Pinpoint the cell where the given text exists, returning its (x, y) midpoint coordinate. 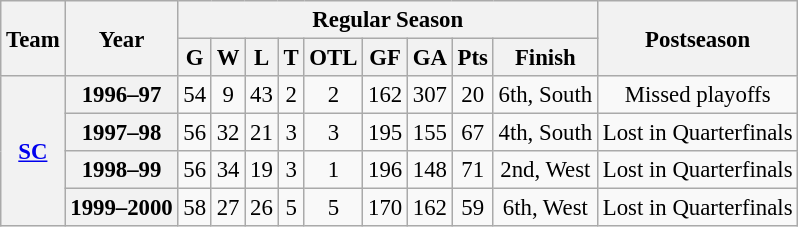
L (262, 58)
4th, South (545, 133)
Missed playoffs (697, 95)
Year (122, 38)
Regular Season (388, 20)
34 (228, 170)
67 (472, 133)
2nd, West (545, 170)
Finish (545, 58)
1997–98 (122, 133)
58 (194, 208)
1998–99 (122, 170)
155 (430, 133)
GA (430, 58)
T (291, 58)
GF (386, 58)
G (194, 58)
W (228, 58)
Team (33, 38)
196 (386, 170)
OTL (334, 58)
170 (386, 208)
59 (472, 208)
26 (262, 208)
9 (228, 95)
27 (228, 208)
Pts (472, 58)
54 (194, 95)
43 (262, 95)
19 (262, 170)
307 (430, 95)
Postseason (697, 38)
195 (386, 133)
1999–2000 (122, 208)
1 (334, 170)
1996–97 (122, 95)
SC (33, 151)
6th, West (545, 208)
71 (472, 170)
32 (228, 133)
21 (262, 133)
20 (472, 95)
6th, South (545, 95)
148 (430, 170)
